Output the [x, y] coordinate of the center of the cell containing the given text.  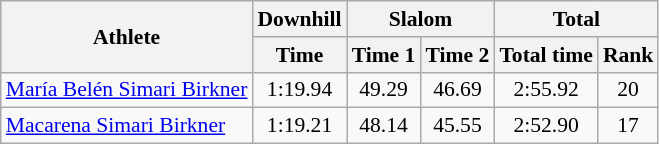
48.14 [384, 126]
Slalom [421, 19]
17 [628, 126]
Total time [546, 55]
María Belén Simari Birkner [127, 90]
2:55.92 [546, 90]
1:19.94 [299, 90]
Total [576, 19]
46.69 [457, 90]
Rank [628, 55]
Time [299, 55]
Athlete [127, 36]
20 [628, 90]
Time 2 [457, 55]
Time 1 [384, 55]
Macarena Simari Birkner [127, 126]
45.55 [457, 126]
49.29 [384, 90]
Downhill [299, 19]
1:19.21 [299, 126]
2:52.90 [546, 126]
